Capture the cell that displays the provided text and extract its (x, y) central coordinate. 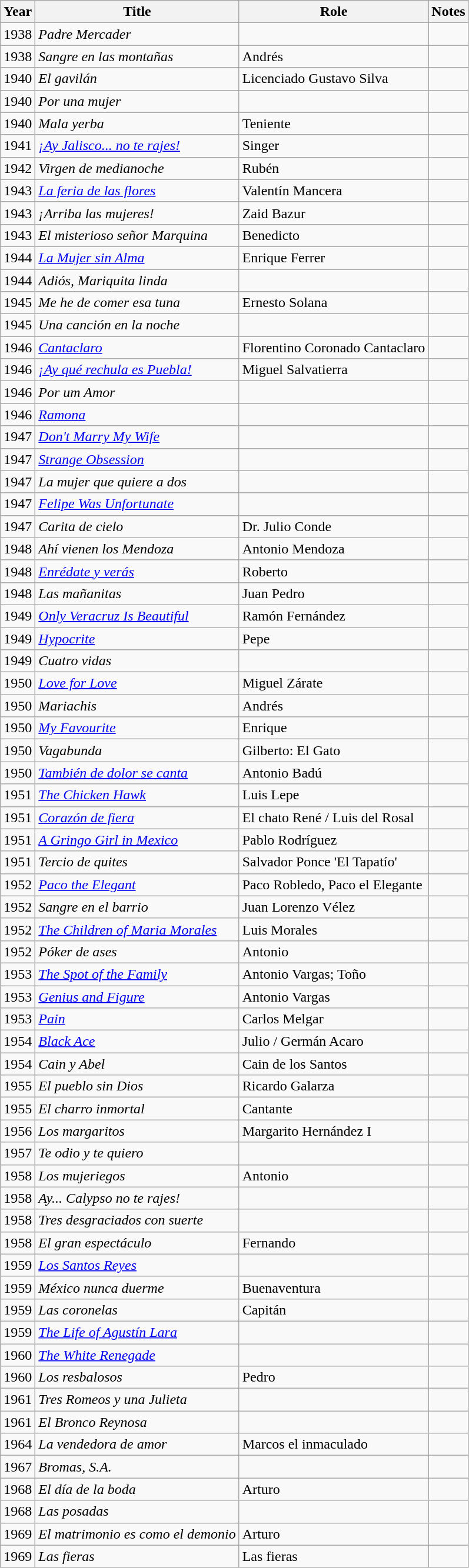
Pain (137, 1019)
Paco the Elegant (137, 885)
1942 (18, 168)
Las mañanitas (137, 593)
Pepe (334, 638)
Los Santos Reyes (137, 1265)
Ricardo Galarza (334, 1086)
Los resbalosos (137, 1377)
Miguel Salvatierra (334, 370)
Fernando (334, 1243)
Rubén (334, 168)
Role (334, 12)
Antonio Vargas (334, 997)
Florentino Coronado Cantaclaro (334, 348)
Tercio de quites (137, 862)
¡Ay qué rechula es Puebla! (137, 370)
Hypocrite (137, 638)
Teniente (334, 124)
Licenciado Gustavo Silva (334, 79)
Te odio y te quiero (137, 1153)
Margarito Hernández I (334, 1131)
También de dolor se canta (137, 773)
Por um Amor (137, 392)
Cain de los Santos (334, 1064)
Notes (448, 12)
Antonio Vargas; Toño (334, 974)
My Favourite (137, 728)
Luis Morales (334, 929)
Title (137, 12)
The White Renegade (137, 1355)
Corazón de fiera (137, 818)
Cuatro vidas (137, 661)
Vagabunda (137, 750)
México nunca duerme (137, 1287)
Antonio Badú (334, 773)
Carita de cielo (137, 526)
La feria de las flores (137, 191)
La vendedora de amor (137, 1444)
A Gringo Girl in Mexico (137, 840)
Mariachis (137, 706)
¡Arriba las mujeres! (137, 213)
Carlos Melgar (334, 1019)
Gilberto: El Gato (334, 750)
El misterioso señor Marquina (137, 235)
El día de la boda (137, 1489)
The Children of Maria Morales (137, 929)
Year (18, 12)
The Chicken Hawk (137, 795)
El pueblo sin Dios (137, 1086)
Benedicto (334, 235)
Singer (334, 146)
Salvador Ponce 'El Tapatío' (334, 862)
Mala yerba (137, 124)
Luis Lepe (334, 795)
Only Veracruz Is Beautiful (137, 616)
Virgen de medianoche (137, 168)
Cantaclaro (137, 348)
El chato René / Luis del Rosal (334, 818)
El matrimonio es como el demonio (137, 1534)
Ahí vienen los Mendoza (137, 549)
Zaid Bazur (334, 213)
Adiós, Mariquita linda (137, 281)
Las posadas (137, 1512)
El gran espectáculo (137, 1243)
Enrédate y verás (137, 571)
Antonio Mendoza (334, 549)
Julio / Germán Acaro (334, 1042)
1957 (18, 1153)
Ernesto Solana (334, 303)
Marcos el inmaculado (334, 1444)
Sangre en las montañas (137, 56)
Bromas, S.A. (137, 1467)
The Spot of the Family (137, 974)
Cantante (334, 1109)
Cain y Abel (137, 1064)
Miguel Zárate (334, 683)
¡Ay Jalisco... no te rajes! (137, 146)
Genius and Figure (137, 997)
Capitán (334, 1310)
Ramón Fernández (334, 616)
Pedro (334, 1377)
Los margaritos (137, 1131)
La mujer que quiere a dos (137, 482)
Ramona (137, 415)
Enrique Ferrer (334, 258)
El charro inmortal (137, 1109)
Enrique (334, 728)
Me he de comer esa tuna (137, 303)
Pablo Rodríguez (334, 840)
1941 (18, 146)
Juan Pedro (334, 593)
Juan Lorenzo Vélez (334, 907)
Love for Love (137, 683)
Tres desgraciados con suerte (137, 1220)
1967 (18, 1467)
Felipe Was Unfortunate (137, 504)
Ay... Calypso no te rajes! (137, 1198)
1964 (18, 1444)
Póker de ases (137, 952)
Tres Romeos y una Julieta (137, 1400)
Padre Mercader (137, 34)
Sangre en el barrio (137, 907)
Valentín Mancera (334, 191)
Por una mujer (137, 101)
La Mujer sin Alma (137, 258)
El gavilán (137, 79)
Paco Robledo, Paco el Elegante (334, 885)
Dr. Julio Conde (334, 526)
Las coronelas (137, 1310)
1956 (18, 1131)
Strange Obsession (137, 459)
Black Ace (137, 1042)
Roberto (334, 571)
Una canción en la noche (137, 325)
Los mujeriegos (137, 1176)
The Life of Agustín Lara (137, 1332)
Don't Marry My Wife (137, 437)
Buenaventura (334, 1287)
El Bronco Reynosa (137, 1422)
